Locate the cell with the specified text and output its [x, y] center coordinate. 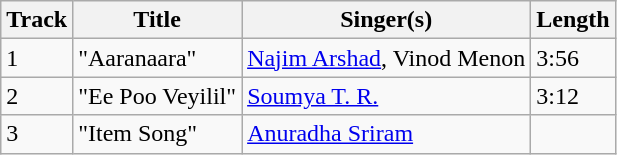
Anuradha Sriram [386, 134]
Najim Arshad, Vinod Menon [386, 58]
Track [37, 20]
"Aaranaara" [158, 58]
Title [158, 20]
Length [573, 20]
"Ee Poo Veyilil" [158, 96]
"Item Song" [158, 134]
3 [37, 134]
Soumya T. R. [386, 96]
Singer(s) [386, 20]
3:12 [573, 96]
2 [37, 96]
1 [37, 58]
3:56 [573, 58]
